From the cell containing the given text, extract its center point as [x, y] coordinate. 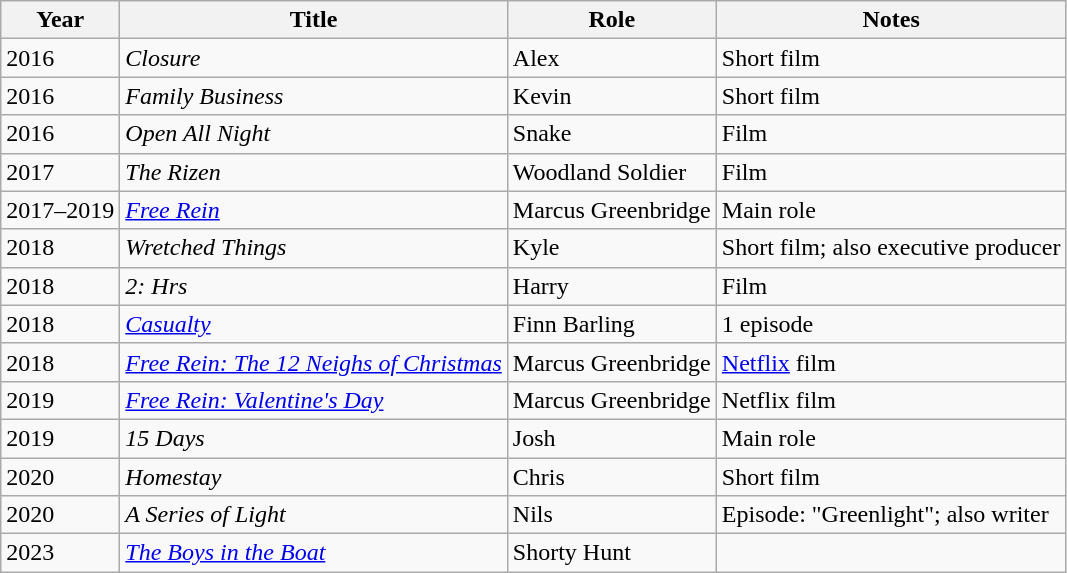
Shorty Hunt [612, 553]
Year [60, 20]
Family Business [314, 96]
Title [314, 20]
2023 [60, 553]
1 episode [891, 324]
Closure [314, 58]
Open All Night [314, 134]
The Rizen [314, 172]
2017 [60, 172]
Harry [612, 286]
Snake [612, 134]
Notes [891, 20]
Kevin [612, 96]
Alex [612, 58]
Nils [612, 515]
Homestay [314, 477]
Free Rein: Valentine's Day [314, 400]
15 Days [314, 438]
Woodland Soldier [612, 172]
A Series of Light [314, 515]
Kyle [612, 248]
Free Rein: The 12 Neighs of Christmas [314, 362]
Episode: "Greenlight"; also writer [891, 515]
Josh [612, 438]
2: Hrs [314, 286]
Wretched Things [314, 248]
Finn Barling [612, 324]
Free Rein [314, 210]
2017–2019 [60, 210]
Casualty [314, 324]
The Boys in the Boat [314, 553]
Short film; also executive producer [891, 248]
Role [612, 20]
Chris [612, 477]
